Scan for the cell matching the given text and deliver its (x, y) coordinate at center. 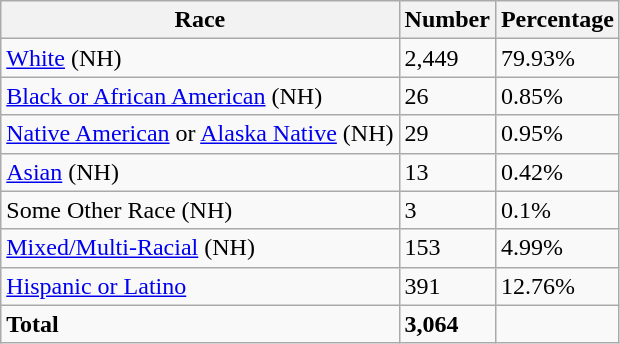
White (NH) (200, 58)
0.95% (557, 134)
Native American or Alaska Native (NH) (200, 134)
Number (447, 20)
Total (200, 324)
4.99% (557, 248)
12.76% (557, 286)
Percentage (557, 20)
Race (200, 20)
Black or African American (NH) (200, 96)
Asian (NH) (200, 172)
3 (447, 210)
3,064 (447, 324)
0.85% (557, 96)
26 (447, 96)
29 (447, 134)
13 (447, 172)
0.42% (557, 172)
153 (447, 248)
Hispanic or Latino (200, 286)
Mixed/Multi-Racial (NH) (200, 248)
Some Other Race (NH) (200, 210)
391 (447, 286)
79.93% (557, 58)
2,449 (447, 58)
0.1% (557, 210)
